Output the [X, Y] coordinate of the center of the cell containing the given text.  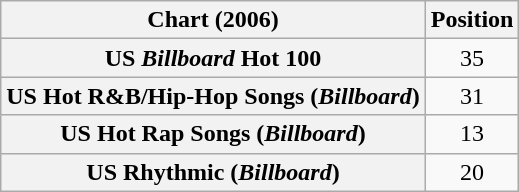
US Hot Rap Songs (Billboard) [213, 134]
US Billboard Hot 100 [213, 58]
31 [472, 96]
Chart (2006) [213, 20]
Position [472, 20]
US Hot R&B/Hip-Hop Songs (Billboard) [213, 96]
35 [472, 58]
20 [472, 172]
US Rhythmic (Billboard) [213, 172]
13 [472, 134]
